Detect which cell encompasses the target text, then output its [X, Y] center coordinate. 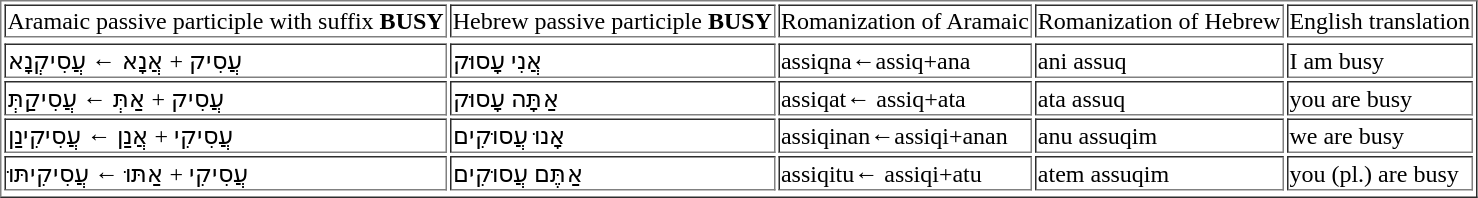
Hebrew passive participle BUSY [612, 20]
I am busy [1380, 61]
אֲנִי עָסוּק [612, 61]
English translation [1380, 20]
assiqinan←assiqi+anan [905, 135]
ani assuq [1160, 61]
Aramaic passive participle with suffix BUSY [225, 20]
ata assuq [1160, 98]
עֲסִיקִי + אֲנַן ← עֲסִיקִינַן [225, 135]
Romanization of Aramaic [905, 20]
עֲסִיקִי + אַתּוּ ← עֲסִיקִיתּוּ [225, 173]
assiqitu← assiqi+atu [905, 173]
you (pl.) are busy [1380, 173]
assiqna←assiq+ana [905, 61]
עֲסִיק + אֲנָא ← עֲסִיקְנָא [225, 61]
you are busy [1380, 98]
assiqat← assiq+ata [905, 98]
אַתֶּם עֲסוּקִים [612, 173]
we are busy [1380, 135]
אָנוּ עֲסוּקִים [612, 135]
עֲסִיק + אַתְּ ← עֲסִיקַתְּ [225, 98]
anu assuqim [1160, 135]
אַתָּה עָסוּק [612, 98]
Romanization of Hebrew [1160, 20]
atem assuqim [1160, 173]
